Identify which cell holds the provided text, then report its [x, y] central coordinate. 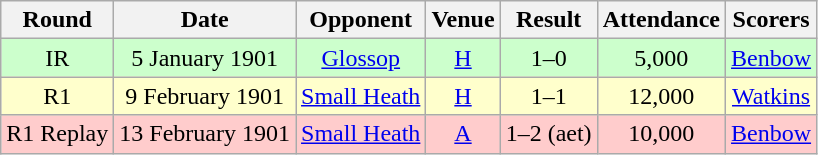
Attendance [661, 20]
A [463, 134]
Opponent [361, 20]
1–0 [548, 58]
13 February 1901 [205, 134]
9 February 1901 [205, 96]
1–1 [548, 96]
Glossop [361, 58]
R1 [58, 96]
R1 Replay [58, 134]
1–2 (aet) [548, 134]
Date [205, 20]
IR [58, 58]
Round [58, 20]
Result [548, 20]
Venue [463, 20]
Scorers [772, 20]
12,000 [661, 96]
10,000 [661, 134]
Watkins [772, 96]
5 January 1901 [205, 58]
5,000 [661, 58]
